Return the [X, Y] coordinate for the center point of the cell that contains the specified text.  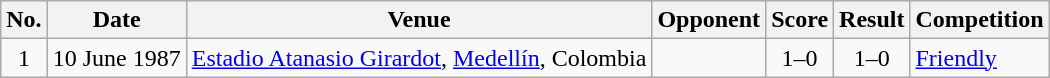
Opponent [709, 20]
1 [24, 58]
Venue [419, 20]
Date [116, 20]
Competition [980, 20]
10 June 1987 [116, 58]
Score [800, 20]
Estadio Atanasio Girardot, Medellín, Colombia [419, 58]
Result [872, 20]
Friendly [980, 58]
No. [24, 20]
